Search for the cell housing the specified text and yield its (x, y) center coordinate. 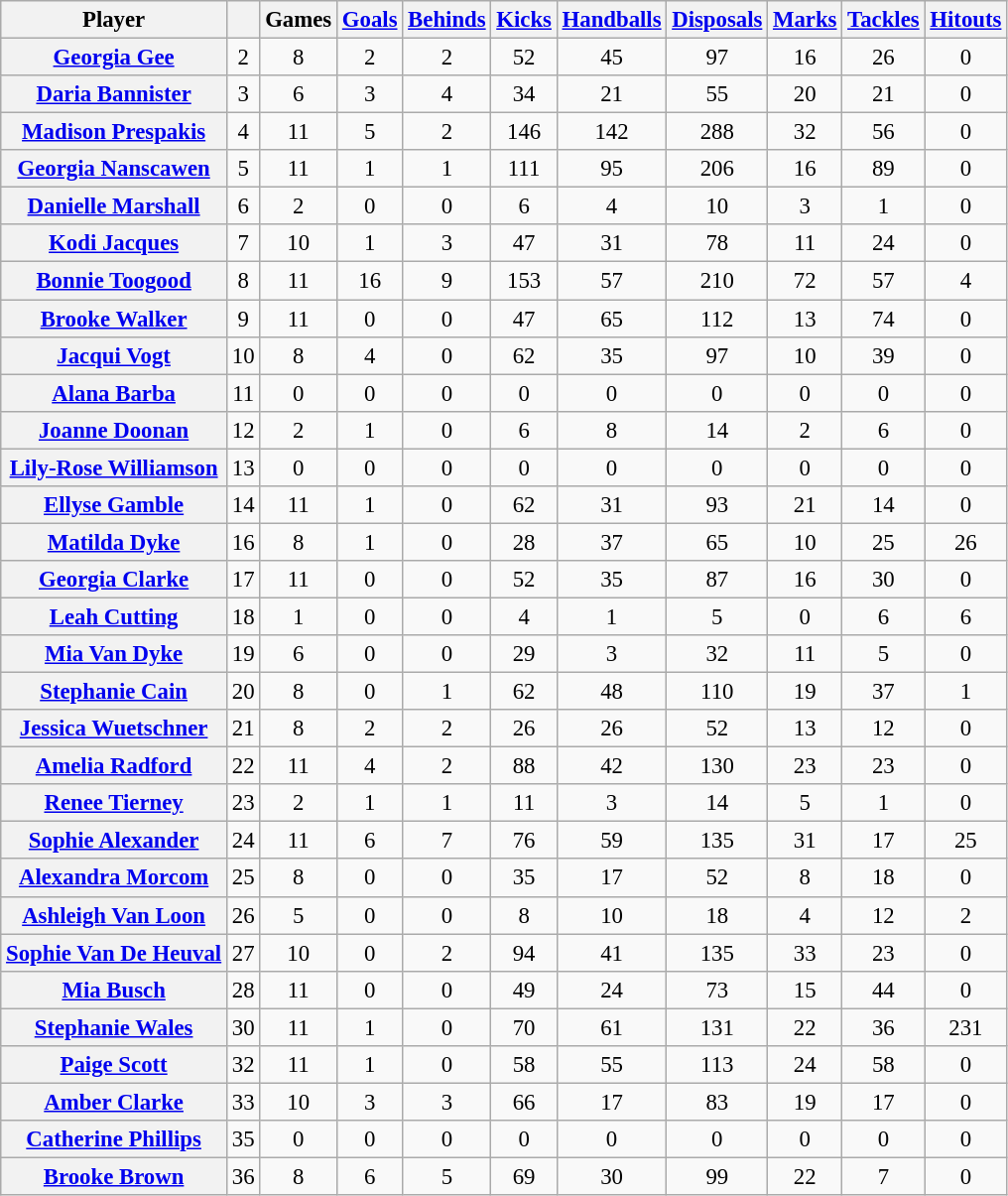
153 (524, 281)
Hitouts (966, 20)
Sophie Alexander (114, 841)
95 (611, 169)
288 (717, 132)
89 (883, 169)
94 (524, 953)
56 (883, 132)
112 (717, 319)
72 (806, 281)
Catherine Phillips (114, 1139)
Georgia Clarke (114, 580)
146 (524, 132)
Renee Tierney (114, 803)
39 (883, 355)
34 (524, 94)
Jacqui Vogt (114, 355)
231 (966, 1027)
27 (242, 953)
Alana Barba (114, 393)
Marks (806, 20)
Kicks (524, 20)
Paige Scott (114, 1065)
Handballs (611, 20)
130 (717, 766)
Alexandra Morcom (114, 878)
66 (524, 1102)
142 (611, 132)
Leah Cutting (114, 616)
Kodi Jacques (114, 243)
45 (611, 58)
42 (611, 766)
113 (717, 1065)
15 (806, 990)
Player (114, 20)
83 (717, 1102)
Ellyse Gamble (114, 505)
Amber Clarke (114, 1102)
87 (717, 580)
131 (717, 1027)
Jessica Wuetschner (114, 729)
Daria Bannister (114, 94)
70 (524, 1027)
Matilda Dyke (114, 542)
88 (524, 766)
Georgia Nanscawen (114, 169)
99 (717, 1176)
Goals (370, 20)
41 (611, 953)
206 (717, 169)
Stephanie Cain (114, 692)
59 (611, 841)
29 (524, 654)
61 (611, 1027)
111 (524, 169)
Tackles (883, 20)
44 (883, 990)
74 (883, 319)
Ashleigh Van Loon (114, 915)
49 (524, 990)
210 (717, 281)
Disposals (717, 20)
Lily-Rose Williamson (114, 467)
Mia Van Dyke (114, 654)
48 (611, 692)
78 (717, 243)
Danielle Marshall (114, 206)
Stephanie Wales (114, 1027)
Brooke Walker (114, 319)
93 (717, 505)
110 (717, 692)
Mia Busch (114, 990)
Games (299, 20)
76 (524, 841)
Behinds (446, 20)
Bonnie Toogood (114, 281)
Amelia Radford (114, 766)
Joanne Doonan (114, 430)
Georgia Gee (114, 58)
Brooke Brown (114, 1176)
73 (717, 990)
Madison Prespakis (114, 132)
69 (524, 1176)
Sophie Van De Heuval (114, 953)
